Pinpoint the cell where the given text exists, returning its [x, y] midpoint coordinate. 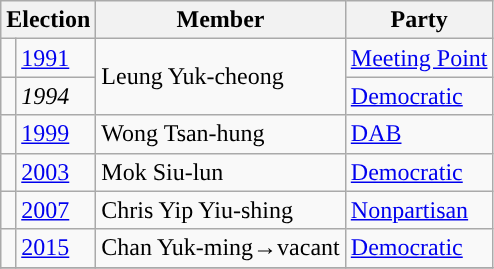
Wong Tsan-hung [220, 134]
2003 [56, 172]
1994 [56, 96]
1991 [56, 58]
Meeting Point [419, 58]
Party [419, 20]
Mok Siu-lun [220, 172]
DAB [419, 134]
2015 [56, 248]
Chan Yuk-ming→vacant [220, 248]
Chris Yip Yiu-shing [220, 210]
Member [220, 20]
2007 [56, 210]
Election [48, 20]
Nonpartisan [419, 210]
1999 [56, 134]
Leung Yuk-cheong [220, 77]
